Find where the given text appears and provide that cell's center as [X, Y] coordinate. 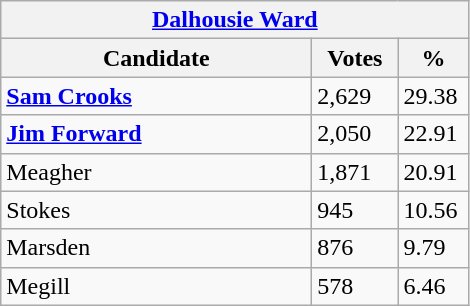
10.56 [434, 210]
22.91 [434, 134]
% [434, 58]
Stokes [156, 210]
9.79 [434, 248]
2,629 [355, 96]
20.91 [434, 172]
945 [355, 210]
Sam Crooks [156, 96]
578 [355, 286]
876 [355, 248]
1,871 [355, 172]
Meagher [156, 172]
Jim Forward [156, 134]
Dalhousie Ward [235, 20]
6.46 [434, 286]
Megill [156, 286]
Marsden [156, 248]
2,050 [355, 134]
29.38 [434, 96]
Votes [355, 58]
Candidate [156, 58]
